Return (X, Y) of the center of cell containing provided text 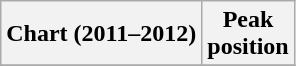
Chart (2011–2012) (102, 34)
Peakposition (248, 34)
